Return the (X, Y) coordinate for the center point of the cell that contains the specified text.  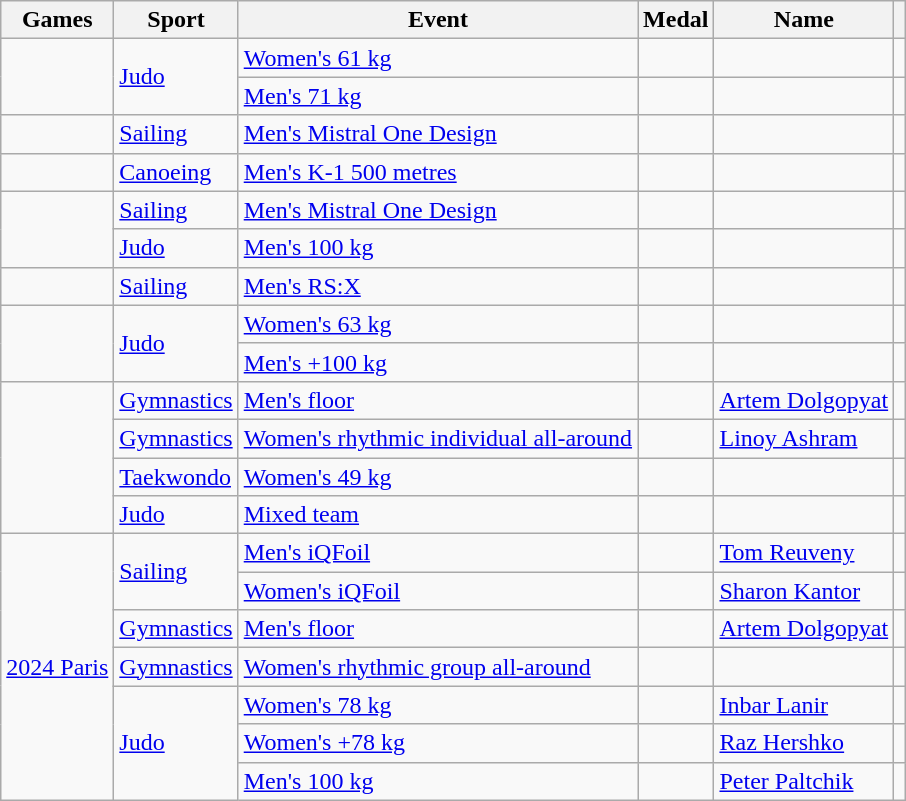
Peter Paltchik (804, 781)
Women's rhythmic individual all-around (438, 438)
Taekwondo (176, 477)
Women's 49 kg (438, 477)
Mixed team (438, 515)
Inbar Lanir (804, 705)
Men's +100 kg (438, 362)
Women's rhythmic group all-around (438, 667)
Women's 61 kg (438, 58)
Sharon Kantor (804, 591)
Medal (676, 20)
Men's iQFoil (438, 553)
Men's RS:X (438, 286)
Linoy Ashram (804, 438)
Event (438, 20)
2024 Paris (58, 667)
Men's 71 kg (438, 96)
Women's iQFoil (438, 591)
Men's K-1 500 metres (438, 172)
Women's 78 kg (438, 705)
Name (804, 20)
Tom Reuveny (804, 553)
Sport (176, 20)
Women's 63 kg (438, 324)
Women's +78 kg (438, 743)
Raz Hershko (804, 743)
Canoeing (176, 172)
Games (58, 20)
